Determine the [X, Y] coordinate at the center of the cell enclosing the given text.  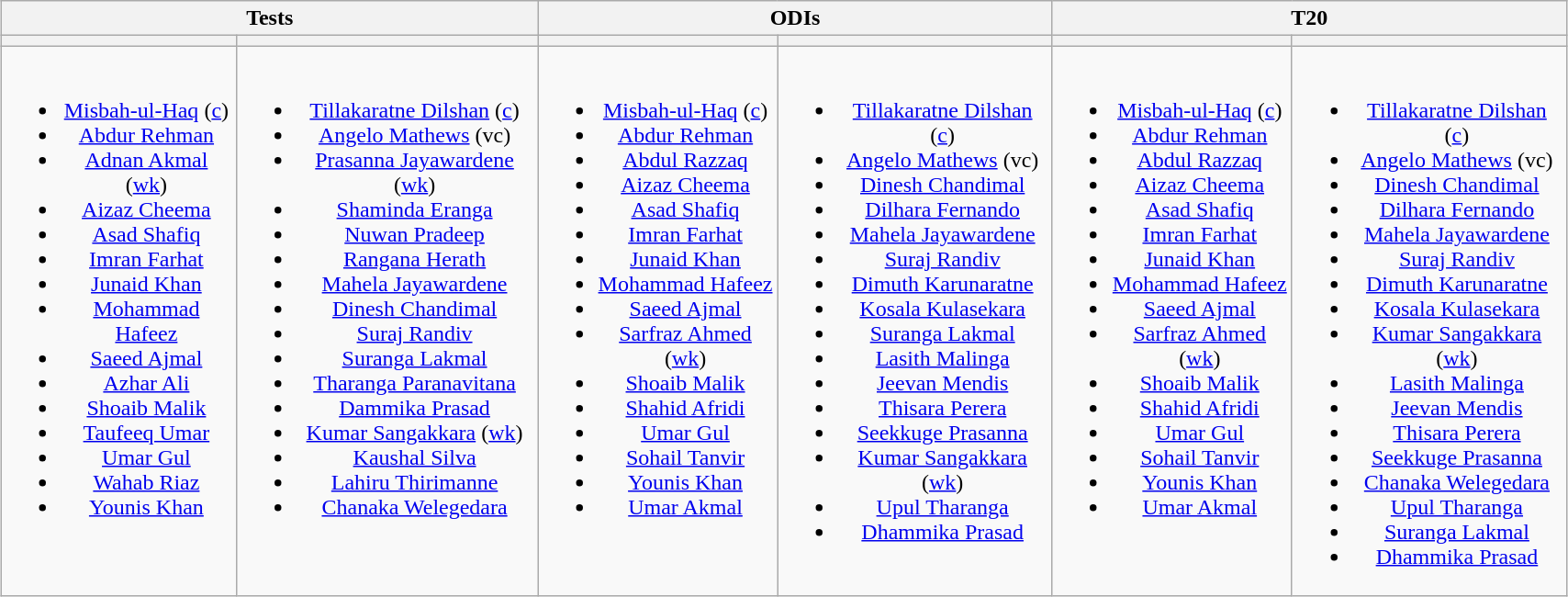
ODIs [795, 18]
Tests [270, 18]
T20 [1309, 18]
